Identify which cell holds the provided text, then report its (X, Y) central coordinate. 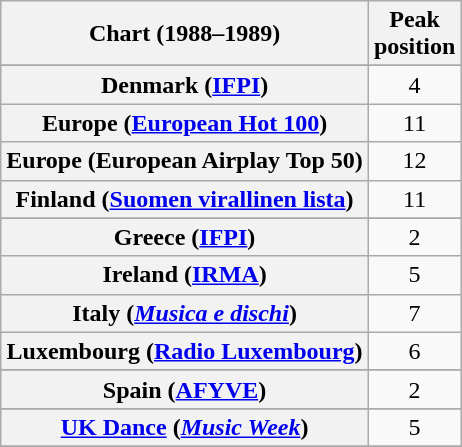
12 (414, 161)
Spain (AFYVE) (185, 389)
Italy (Musica e dischi) (185, 313)
4 (414, 85)
Finland (Suomen virallinen lista) (185, 199)
Chart (1988–1989) (185, 34)
Ireland (IRMA) (185, 275)
7 (414, 313)
UK Dance (Music Week) (185, 427)
Denmark (IFPI) (185, 85)
Greece (IFPI) (185, 237)
Luxembourg (Radio Luxembourg) (185, 351)
Europe (European Hot 100) (185, 123)
Peakposition (414, 34)
6 (414, 351)
Europe (European Airplay Top 50) (185, 161)
